Search for the cell housing the specified text and yield its (x, y) center coordinate. 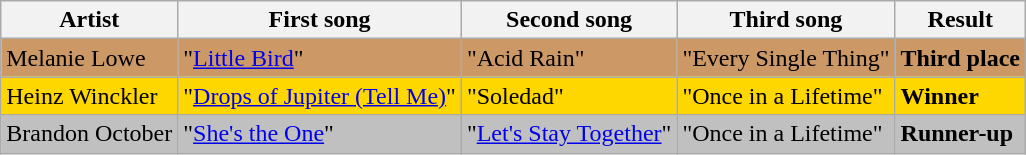
Result (960, 20)
"Let's Stay Together" (568, 134)
"Soledad" (568, 96)
Third place (960, 58)
"Drops of Jupiter (Tell Me)" (320, 96)
Artist (90, 20)
Brandon October (90, 134)
Heinz Winckler (90, 96)
Second song (568, 20)
"Every Single Thing" (786, 58)
Melanie Lowe (90, 58)
"Acid Rain" (568, 58)
Third song (786, 20)
Runner-up (960, 134)
First song (320, 20)
"Little Bird" (320, 58)
Winner (960, 96)
"She's the One" (320, 134)
